From the cell containing the given text, extract its center point as (X, Y) coordinate. 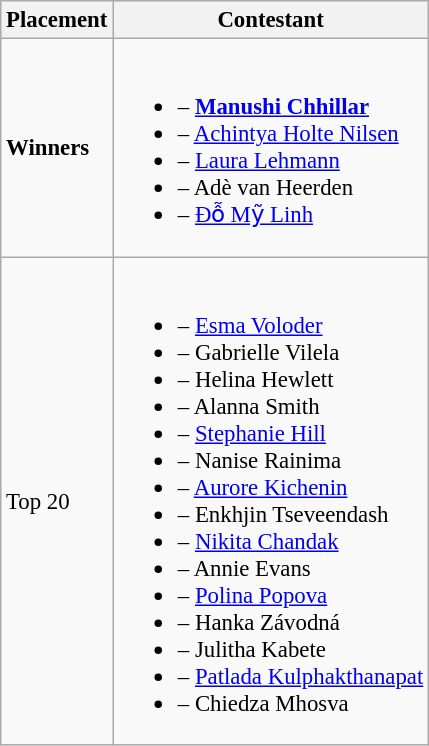
Contestant (271, 20)
– Manushi Chhillar – Achintya Holte Nilsen – Laura Lehmann – Adè van Heerden – Đỗ Mỹ Linh (271, 148)
Top 20 (57, 501)
Winners (57, 148)
Placement (57, 20)
